Extract the [X, Y] coordinate from the center of the cell holding the provided text.  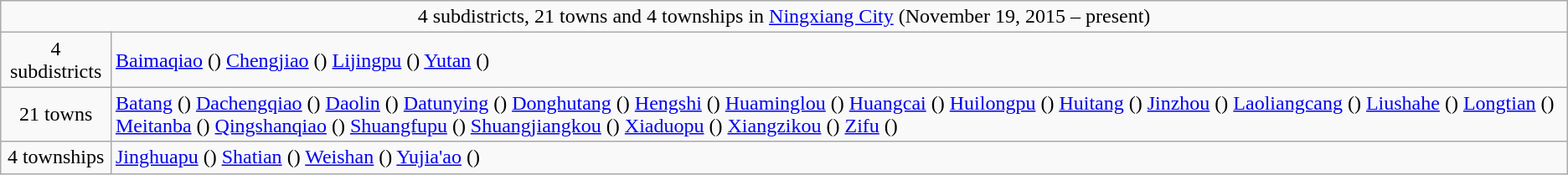
4 townships [56, 157]
Baimaqiao () Chengjiao () Lijingpu () Yutan () [839, 60]
4 subdistricts, 21 towns and 4 townships in Ningxiang City (November 19, 2015 – present) [784, 17]
Jinghuapu () Shatian () Weishan () Yujia'ao () [839, 157]
21 towns [56, 114]
4 subdistricts [56, 60]
